Capture the cell that displays the provided text and extract its (x, y) central coordinate. 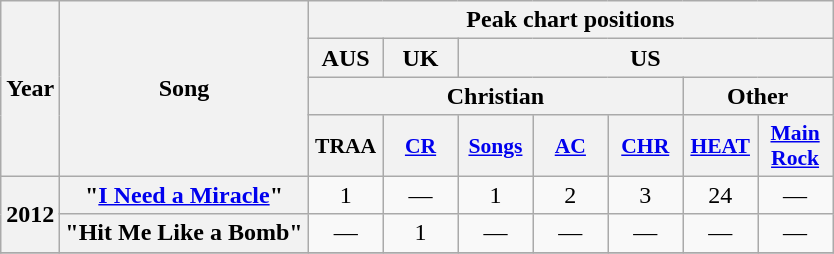
Song (184, 88)
CHR (646, 146)
AC (570, 146)
3 (646, 195)
2012 (30, 214)
Songs (496, 146)
UK (420, 58)
Year (30, 88)
TRAA (346, 146)
US (646, 58)
Peak chart positions (570, 20)
HEAT (720, 146)
CR (420, 146)
24 (720, 195)
Main Rock (796, 146)
AUS (346, 58)
Other (758, 96)
"Hit Me Like a Bomb" (184, 233)
2 (570, 195)
"I Need a Miracle" (184, 195)
Christian (496, 96)
